For the text-containing cell, return its midpoint in (x, y) coordinate format. 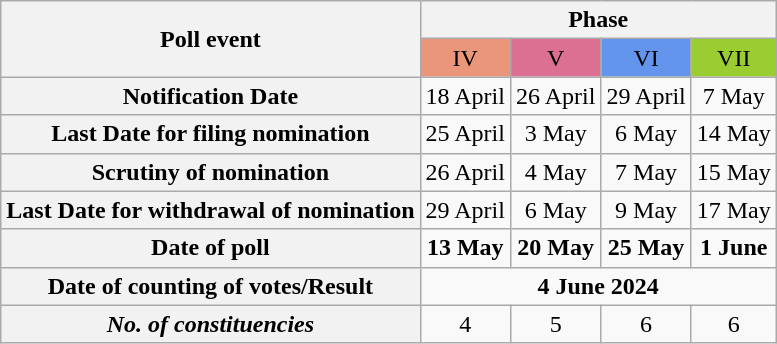
Notification Date (210, 96)
VII (734, 58)
Last Date for withdrawal of nomination (210, 210)
Scrutiny of nomination (210, 172)
17 May (734, 210)
4 June 2024 (598, 286)
V (555, 58)
18 April (465, 96)
IV (465, 58)
20 May (555, 248)
25 May (646, 248)
13 May (465, 248)
15 May (734, 172)
5 (555, 324)
Poll event (210, 39)
1 June (734, 248)
4 (465, 324)
14 May (734, 134)
Date of poll (210, 248)
25 April (465, 134)
VI (646, 58)
Last Date for filing nomination (210, 134)
9 May (646, 210)
4 May (555, 172)
No. of constituencies (210, 324)
Date of counting of votes/Result (210, 286)
Phase (598, 20)
3 May (555, 134)
